From the cell containing the given text, extract its center point as [X, Y] coordinate. 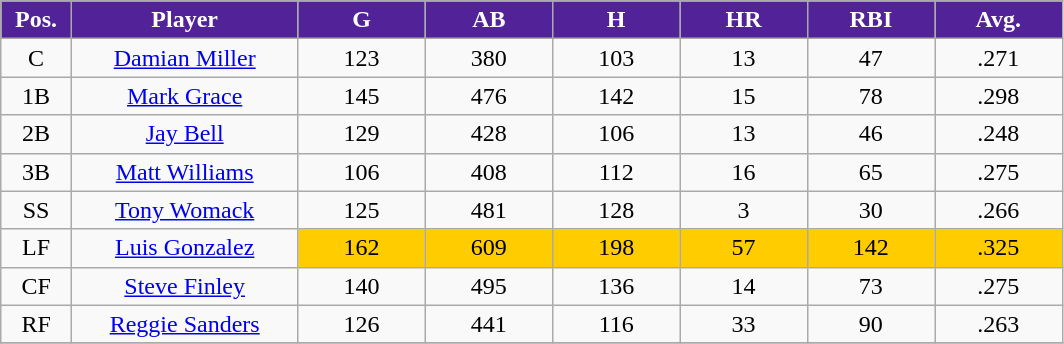
Jay Bell [184, 134]
Avg. [998, 20]
3 [744, 210]
.266 [998, 210]
H [616, 20]
AB [488, 20]
103 [616, 58]
112 [616, 172]
.298 [998, 96]
128 [616, 210]
.325 [998, 248]
G [362, 20]
90 [870, 324]
Player [184, 20]
RBI [870, 20]
CF [36, 286]
C [36, 58]
476 [488, 96]
78 [870, 96]
14 [744, 286]
Pos. [36, 20]
116 [616, 324]
.248 [998, 134]
441 [488, 324]
126 [362, 324]
428 [488, 134]
46 [870, 134]
Reggie Sanders [184, 324]
Tony Womack [184, 210]
136 [616, 286]
145 [362, 96]
1B [36, 96]
LF [36, 248]
609 [488, 248]
Damian Miller [184, 58]
123 [362, 58]
408 [488, 172]
RF [36, 324]
15 [744, 96]
.271 [998, 58]
33 [744, 324]
30 [870, 210]
57 [744, 248]
73 [870, 286]
HR [744, 20]
380 [488, 58]
2B [36, 134]
Matt Williams [184, 172]
Mark Grace [184, 96]
162 [362, 248]
.263 [998, 324]
Luis Gonzalez [184, 248]
Steve Finley [184, 286]
16 [744, 172]
47 [870, 58]
481 [488, 210]
3B [36, 172]
65 [870, 172]
129 [362, 134]
SS [36, 210]
140 [362, 286]
198 [616, 248]
495 [488, 286]
125 [362, 210]
